Locate the cell with the specified text and output its (X, Y) center coordinate. 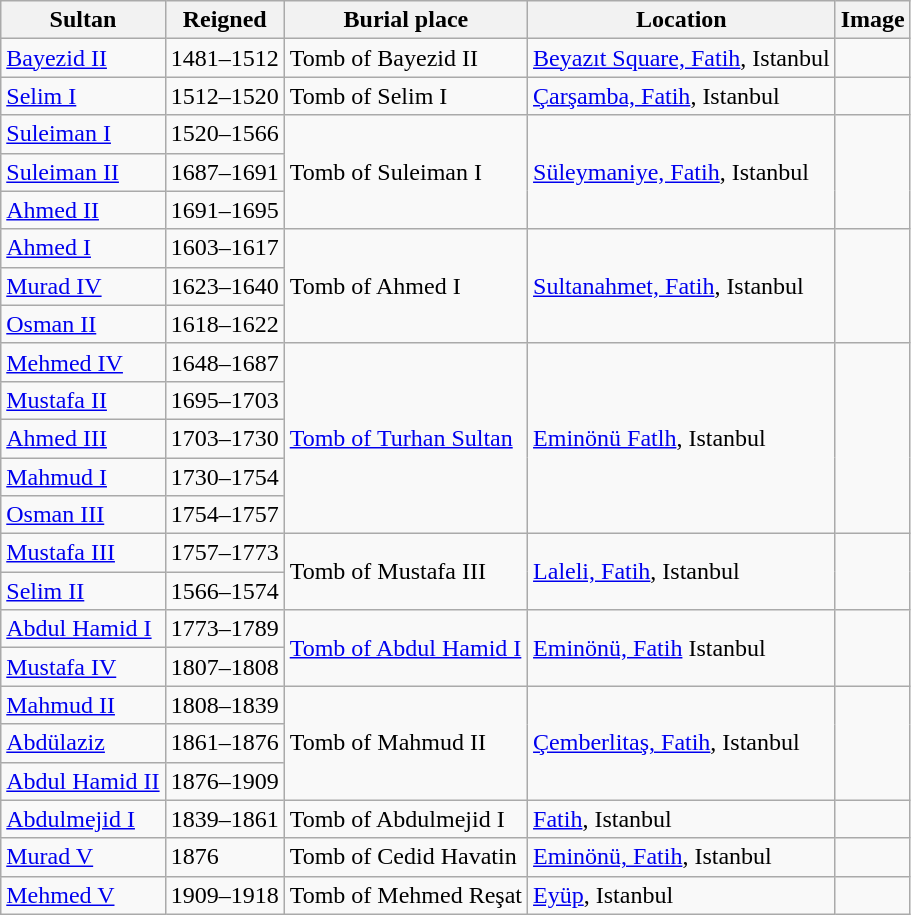
Tomb of Cedid Havatin (406, 857)
Süleymaniye, Fatih, Istanbul (682, 172)
Ahmed I (83, 248)
1687–1691 (224, 172)
Ahmed II (83, 210)
Suleiman I (83, 134)
Suleiman II (83, 172)
1839–1861 (224, 819)
1754–1757 (224, 515)
1861–1876 (224, 743)
Tomb of Mustafa III (406, 572)
Çemberlitaş, Fatih, Istanbul (682, 743)
Tomb of Bayezid II (406, 58)
1876–1909 (224, 781)
Eminönü, Fatih Istanbul (682, 648)
Ahmed III (83, 438)
Tomb of Abdulmejid I (406, 819)
1757–1773 (224, 553)
Mahmud I (83, 477)
Image (872, 20)
Abdulmejid I (83, 819)
Selim II (83, 591)
Mehmed V (83, 895)
Location (682, 20)
Mustafa III (83, 553)
1623–1640 (224, 286)
Bayezid II (83, 58)
Mustafa IV (83, 667)
Sultanahmet, Fatih, Istanbul (682, 286)
Tomb of Suleiman I (406, 172)
Laleli, Fatih, Istanbul (682, 572)
1481–1512 (224, 58)
1618–1622 (224, 324)
Sultan (83, 20)
Mustafa II (83, 400)
Fatih, Istanbul (682, 819)
Reigned (224, 20)
1648–1687 (224, 362)
1807–1808 (224, 667)
Abdülaziz (83, 743)
1876 (224, 857)
Eminönü, Fatih, Istanbul (682, 857)
Mahmud II (83, 705)
1512–1520 (224, 96)
Eyüp, Istanbul (682, 895)
1691–1695 (224, 210)
Beyazıt Square, Fatih, Istanbul (682, 58)
1773–1789 (224, 629)
1808–1839 (224, 705)
1703–1730 (224, 438)
Abdul Hamid II (83, 781)
Mehmed IV (83, 362)
Murad IV (83, 286)
1566–1574 (224, 591)
1520–1566 (224, 134)
1603–1617 (224, 248)
Eminönü Fatlh, Istanbul (682, 438)
Çarşamba, Fatih, Istanbul (682, 96)
Abdul Hamid I (83, 629)
1695–1703 (224, 400)
Tomb of Turhan Sultan (406, 438)
Tomb of Selim I (406, 96)
Osman II (83, 324)
Tomb of Abdul Hamid I (406, 648)
Tomb of Mehmed Reşat (406, 895)
1730–1754 (224, 477)
Murad V (83, 857)
Osman III (83, 515)
Tomb of Ahmed I (406, 286)
Burial place (406, 20)
Selim I (83, 96)
Tomb of Mahmud II (406, 743)
1909–1918 (224, 895)
